Detect which cell encompasses the target text, then output its (X, Y) center coordinate. 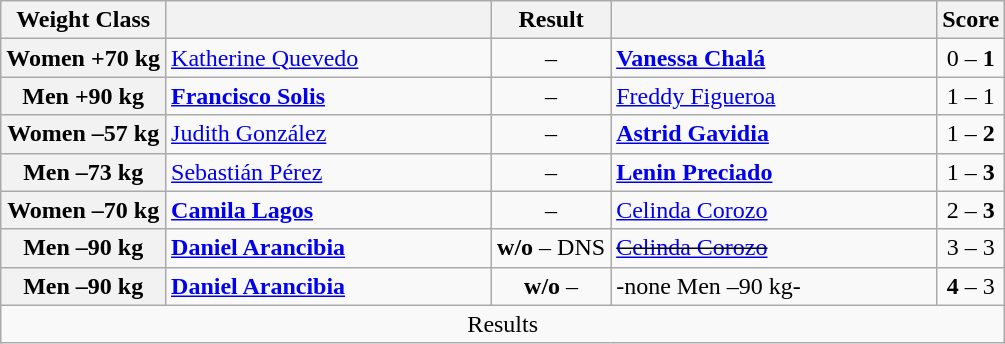
Men –73 kg (84, 172)
Astrid Gavidia (774, 134)
Women –57 kg (84, 134)
Judith González (329, 134)
3 – 3 (971, 248)
w/o – DNS (552, 248)
Score (971, 20)
Lenin Preciado (774, 172)
Women –70 kg (84, 210)
Women +70 kg (84, 58)
4 – 3 (971, 286)
Result (552, 20)
1 – 1 (971, 96)
w/o – (552, 286)
Vanessa Chalá (774, 58)
Katherine Quevedo (329, 58)
1 – 2 (971, 134)
0 – 1 (971, 58)
Sebastián Pérez (329, 172)
-none Men –90 kg- (774, 286)
Results (503, 324)
Men +90 kg (84, 96)
Francisco Solis (329, 96)
Weight Class (84, 20)
2 – 3 (971, 210)
Camila Lagos (329, 210)
Freddy Figueroa (774, 96)
1 – 3 (971, 172)
